Return the [x, y] coordinate for the center point of the cell that contains the specified text.  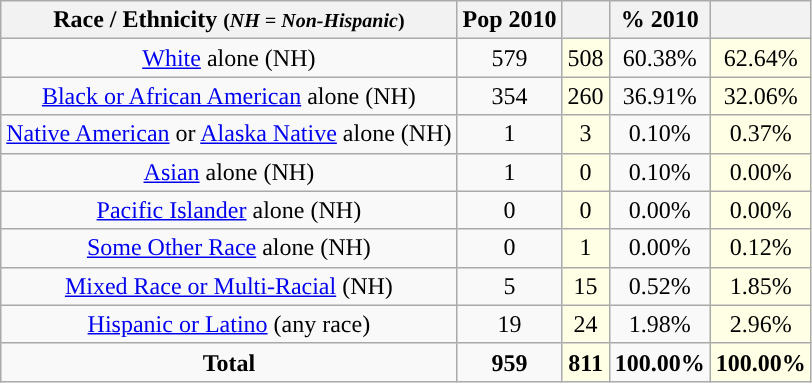
Some Other Race alone (NH) [229, 248]
36.91% [660, 96]
Mixed Race or Multi-Racial (NH) [229, 286]
3 [586, 134]
579 [510, 58]
32.06% [760, 96]
Native American or Alaska Native alone (NH) [229, 134]
1.98% [660, 324]
508 [586, 58]
0.37% [760, 134]
White alone (NH) [229, 58]
354 [510, 96]
15 [586, 286]
24 [586, 324]
Race / Ethnicity (NH = Non-Hispanic) [229, 20]
62.64% [760, 58]
Pop 2010 [510, 20]
0.52% [660, 286]
60.38% [660, 58]
% 2010 [660, 20]
Asian alone (NH) [229, 172]
959 [510, 362]
1.85% [760, 286]
260 [586, 96]
811 [586, 362]
19 [510, 324]
2.96% [760, 324]
0.12% [760, 248]
Total [229, 362]
Hispanic or Latino (any race) [229, 324]
Black or African American alone (NH) [229, 96]
Pacific Islander alone (NH) [229, 210]
5 [510, 286]
